Capture the cell that displays the provided text and extract its (x, y) central coordinate. 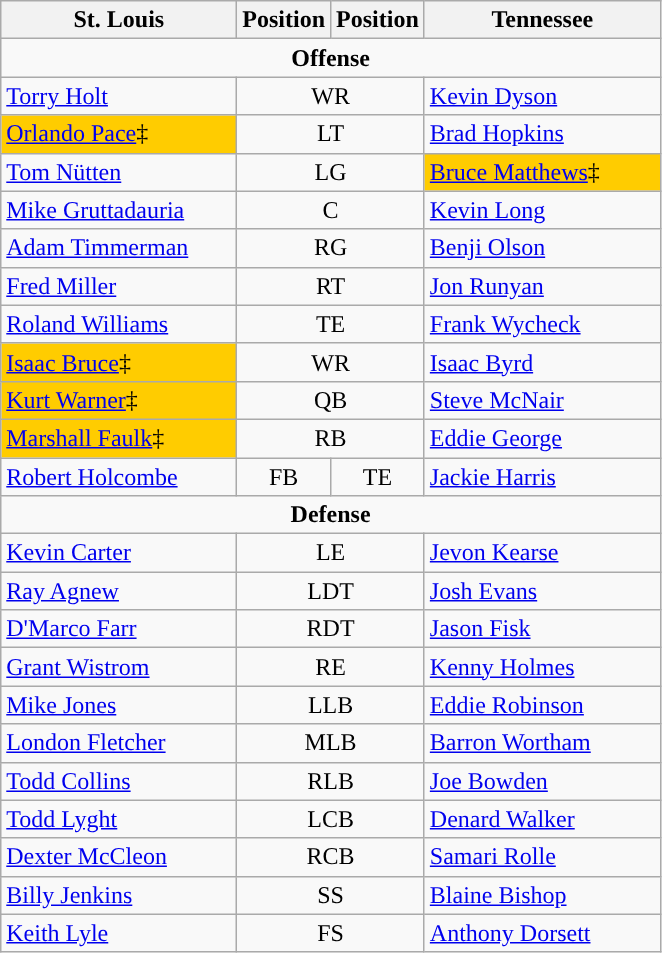
RG (331, 248)
Grant Wistrom (119, 667)
Barron Wortham (542, 743)
Jason Fisk (542, 629)
FS (331, 933)
Mike Gruttadauria (119, 210)
Mike Jones (119, 705)
Tom Nütten (119, 172)
LG (331, 172)
Robert Holcombe (119, 477)
MLB (331, 743)
Roland Williams (119, 324)
Jackie Harris (542, 477)
C (331, 210)
LCB (331, 819)
Todd Collins (119, 781)
Fred Miller (119, 286)
Anthony Dorsett (542, 933)
Billy Jenkins (119, 895)
SS (331, 895)
Tennessee (542, 20)
Offense (331, 58)
Jon Runyan (542, 286)
LT (331, 134)
Eddie Robinson (542, 705)
D'Marco Farr (119, 629)
Kevin Carter (119, 553)
Torry Holt (119, 96)
Benji Olson (542, 248)
RT (331, 286)
St. Louis (119, 20)
Isaac Byrd (542, 362)
Blaine Bishop (542, 895)
Kevin Dyson (542, 96)
Jevon Kearse (542, 553)
Frank Wycheck (542, 324)
LDT (331, 591)
RE (331, 667)
Joe Bowden (542, 781)
RCB (331, 857)
QB (331, 400)
Defense (331, 515)
Todd Lyght (119, 819)
Bruce Matthews‡ (542, 172)
Orlando Pace‡ (119, 134)
Keith Lyle (119, 933)
Eddie George (542, 438)
LLB (331, 705)
FB (284, 477)
London Fletcher (119, 743)
RDT (331, 629)
Kenny Holmes (542, 667)
Marshall Faulk‡ (119, 438)
LE (331, 553)
RLB (331, 781)
Kevin Long (542, 210)
Steve McNair (542, 400)
RB (331, 438)
Adam Timmerman (119, 248)
Josh Evans (542, 591)
Kurt Warner‡ (119, 400)
Isaac Bruce‡ (119, 362)
Brad Hopkins (542, 134)
Samari Rolle (542, 857)
Ray Agnew (119, 591)
Denard Walker (542, 819)
Dexter McCleon (119, 857)
